Determine the [X, Y] coordinate at the center of the cell enclosing the given text.  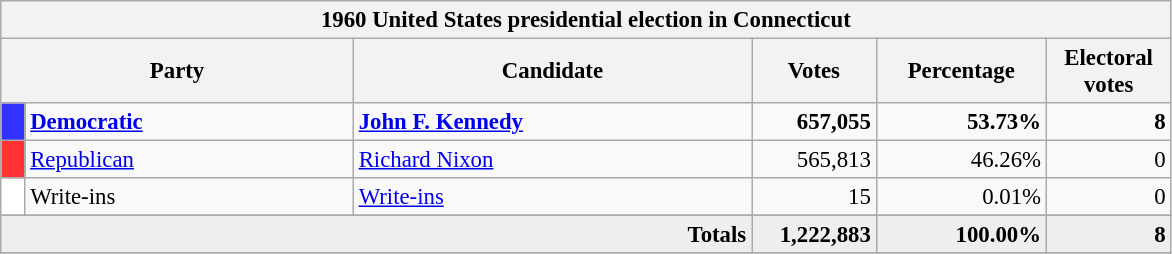
46.26% [961, 160]
Electoral votes [1108, 72]
0.01% [961, 197]
100.00% [961, 235]
Totals [376, 235]
15 [814, 197]
Richard Nixon [552, 160]
John F. Kennedy [552, 122]
Votes [814, 72]
Percentage [961, 72]
565,813 [814, 160]
1,222,883 [814, 235]
Candidate [552, 72]
Party [178, 72]
657,055 [814, 122]
Republican [189, 160]
Democratic [189, 122]
53.73% [961, 122]
1960 United States presidential election in Connecticut [586, 20]
